Output the (x, y) coordinate of the center of the cell containing the given text.  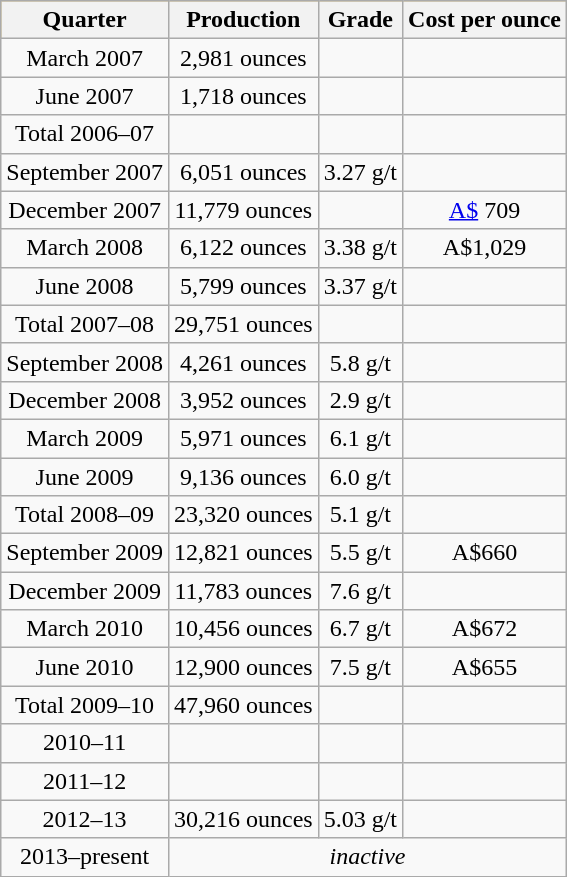
June 2007 (85, 96)
7.6 g/t (360, 591)
June 2009 (85, 477)
3.37 g/t (360, 286)
3,952 ounces (243, 400)
10,456 ounces (243, 629)
December 2008 (85, 400)
Quarter (85, 20)
5.1 g/t (360, 515)
A$672 (485, 629)
Production (243, 20)
Total 2008–09 (85, 515)
September 2009 (85, 553)
3.38 g/t (360, 248)
30,216 ounces (243, 819)
6,051 ounces (243, 172)
inactive (367, 857)
Total 2009–10 (85, 705)
2.9 g/t (360, 400)
March 2007 (85, 58)
6.0 g/t (360, 477)
2011–12 (85, 781)
6,122 ounces (243, 248)
6.1 g/t (360, 438)
2012–13 (85, 819)
June 2008 (85, 286)
Grade (360, 20)
12,900 ounces (243, 667)
23,320 ounces (243, 515)
5.5 g/t (360, 553)
2,981 ounces (243, 58)
5,971 ounces (243, 438)
47,960 ounces (243, 705)
Total 2006–07 (85, 134)
11,783 ounces (243, 591)
7.5 g/t (360, 667)
5.03 g/t (360, 819)
29,751 ounces (243, 324)
4,261 ounces (243, 362)
6.7 g/t (360, 629)
December 2007 (85, 210)
2010–11 (85, 743)
June 2010 (85, 667)
5,799 ounces (243, 286)
11,779 ounces (243, 210)
9,136 ounces (243, 477)
March 2010 (85, 629)
3.27 g/t (360, 172)
September 2007 (85, 172)
A$1,029 (485, 248)
2013–present (85, 857)
1,718 ounces (243, 96)
March 2009 (85, 438)
A$ 709 (485, 210)
December 2009 (85, 591)
September 2008 (85, 362)
12,821 ounces (243, 553)
March 2008 (85, 248)
Cost per ounce (485, 20)
A$660 (485, 553)
5.8 g/t (360, 362)
Total 2007–08 (85, 324)
A$655 (485, 667)
